Locate the cell with the specified text and output its (x, y) center coordinate. 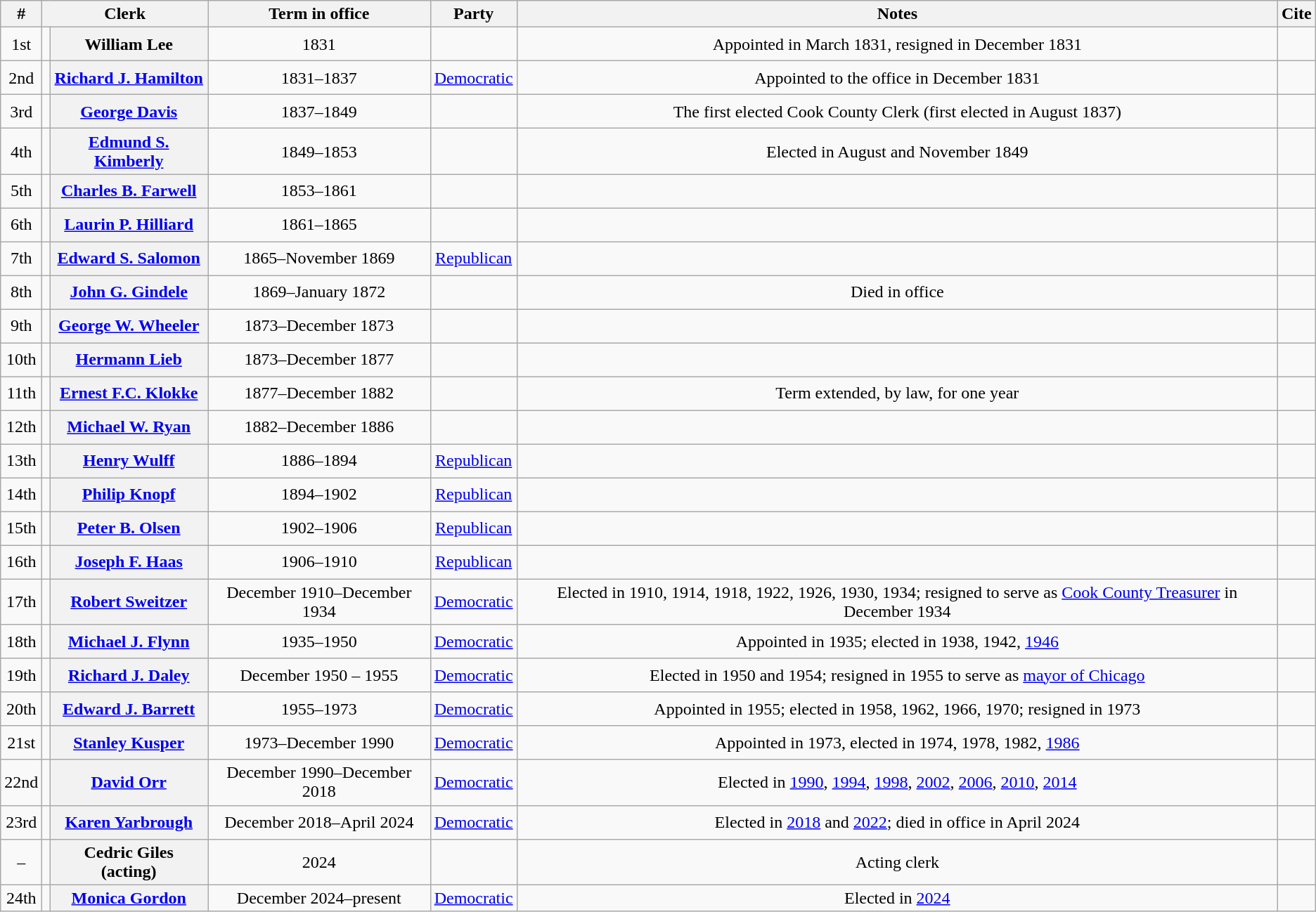
Hermann Lieb (129, 360)
Elected in 1910, 1914, 1918, 1922, 1926, 1930, 1934; resigned to serve as Cook County Treasurer in December 1934 (897, 601)
15th (21, 528)
13th (21, 461)
Stanley Kusper (129, 743)
21st (21, 743)
6th (21, 225)
The first elected Cook County Clerk (first elected in August 1837) (897, 112)
Appointed in 1973, elected in 1974, 1978, 1982, 1986 (897, 743)
Term in office (319, 14)
Laurin P. Hilliard (129, 225)
December 1910–December 1934 (319, 601)
12th (21, 427)
George Davis (129, 112)
Michael J. Flynn (129, 641)
Richard J. Daley (129, 675)
1869–January 1872 (319, 292)
Appointed in 1935; elected in 1938, 1942, 1946 (897, 641)
Clerk (125, 14)
Monica Gordon (129, 898)
5th (21, 191)
Appointed to the office in December 1831 (897, 78)
1906–1910 (319, 562)
Edward S. Salomon (129, 259)
Elected in 2018 and 2022; died in office in April 2024 (897, 822)
Edmund S. Kimberly (129, 152)
Term extended, by law, for one year (897, 393)
Richard J. Hamilton (129, 78)
George W. Wheeler (129, 326)
1894–1902 (319, 495)
Party (474, 14)
December 1990–December 2018 (319, 783)
8th (21, 292)
2nd (21, 78)
Notes (897, 14)
– (21, 861)
December 1950 – 1955 (319, 675)
Robert Sweitzer (129, 601)
1877–December 1882 (319, 393)
14th (21, 495)
1849–1853 (319, 152)
Elected in 1950 and 1954; resigned in 1955 to serve as mayor of Chicago (897, 675)
Henry Wulff (129, 461)
11th (21, 393)
Appointed in 1955; elected in 1958, 1962, 1966, 1970; resigned in 1973 (897, 709)
December 2018–April 2024 (319, 822)
Appointed in March 1831, resigned in December 1831 (897, 44)
22nd (21, 783)
Charles B. Farwell (129, 191)
3rd (21, 112)
Philip Knopf (129, 495)
1873–December 1873 (319, 326)
10th (21, 360)
1853–1861 (319, 191)
Elected in 1990, 1994, 1998, 2002, 2006, 2010, 2014 (897, 783)
16th (21, 562)
Peter B. Olsen (129, 528)
1831 (319, 44)
Cedric Giles(acting) (129, 861)
Elected in August and November 1849 (897, 152)
1873–December 1877 (319, 360)
Karen Yarbrough (129, 822)
Elected in 2024 (897, 898)
Edward J. Barrett (129, 709)
1837–1849 (319, 112)
18th (21, 641)
1902–1906 (319, 528)
20th (21, 709)
7th (21, 259)
William Lee (129, 44)
# (21, 14)
2024 (319, 861)
1st (21, 44)
December 2024–present (319, 898)
Cite (1296, 14)
1865–November 1869 (319, 259)
1935–1950 (319, 641)
4th (21, 152)
1886–1894 (319, 461)
1831–1837 (319, 78)
Michael W. Ryan (129, 427)
24th (21, 898)
17th (21, 601)
John G. Gindele (129, 292)
1882–December 1886 (319, 427)
Died in office (897, 292)
1973–December 1990 (319, 743)
Joseph F. Haas (129, 562)
1955–1973 (319, 709)
David Orr (129, 783)
9th (21, 326)
Acting clerk (897, 861)
19th (21, 675)
23rd (21, 822)
Ernest F.C. Klokke (129, 393)
1861–1865 (319, 225)
